Determine the [x, y] coordinate at the center of the cell enclosing the given text.  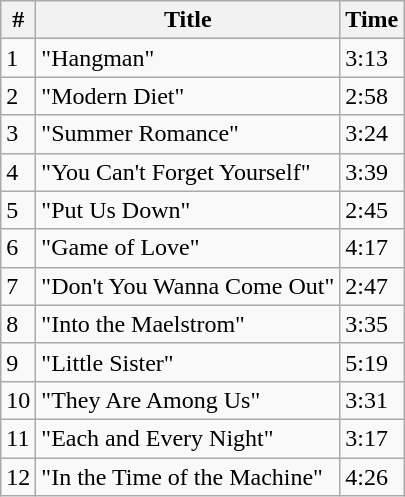
"Each and Every Night" [188, 438]
"Modern Diet" [188, 96]
9 [18, 362]
"Hangman" [188, 58]
2:47 [372, 286]
1 [18, 58]
"Into the Maelstrom" [188, 324]
10 [18, 400]
8 [18, 324]
12 [18, 477]
3:39 [372, 172]
2 [18, 96]
2:45 [372, 210]
Time [372, 20]
"Don't You Wanna Come Out" [188, 286]
3:24 [372, 134]
3 [18, 134]
"Summer Romance" [188, 134]
2:58 [372, 96]
3:13 [372, 58]
# [18, 20]
"Put Us Down" [188, 210]
Title [188, 20]
7 [18, 286]
3:31 [372, 400]
6 [18, 248]
3:35 [372, 324]
"In the Time of the Machine" [188, 477]
"Game of Love" [188, 248]
4 [18, 172]
3:17 [372, 438]
5 [18, 210]
"Little Sister" [188, 362]
"You Can't Forget Yourself" [188, 172]
11 [18, 438]
5:19 [372, 362]
4:17 [372, 248]
4:26 [372, 477]
"They Are Among Us" [188, 400]
